Search for the cell housing the specified text and yield its (X, Y) center coordinate. 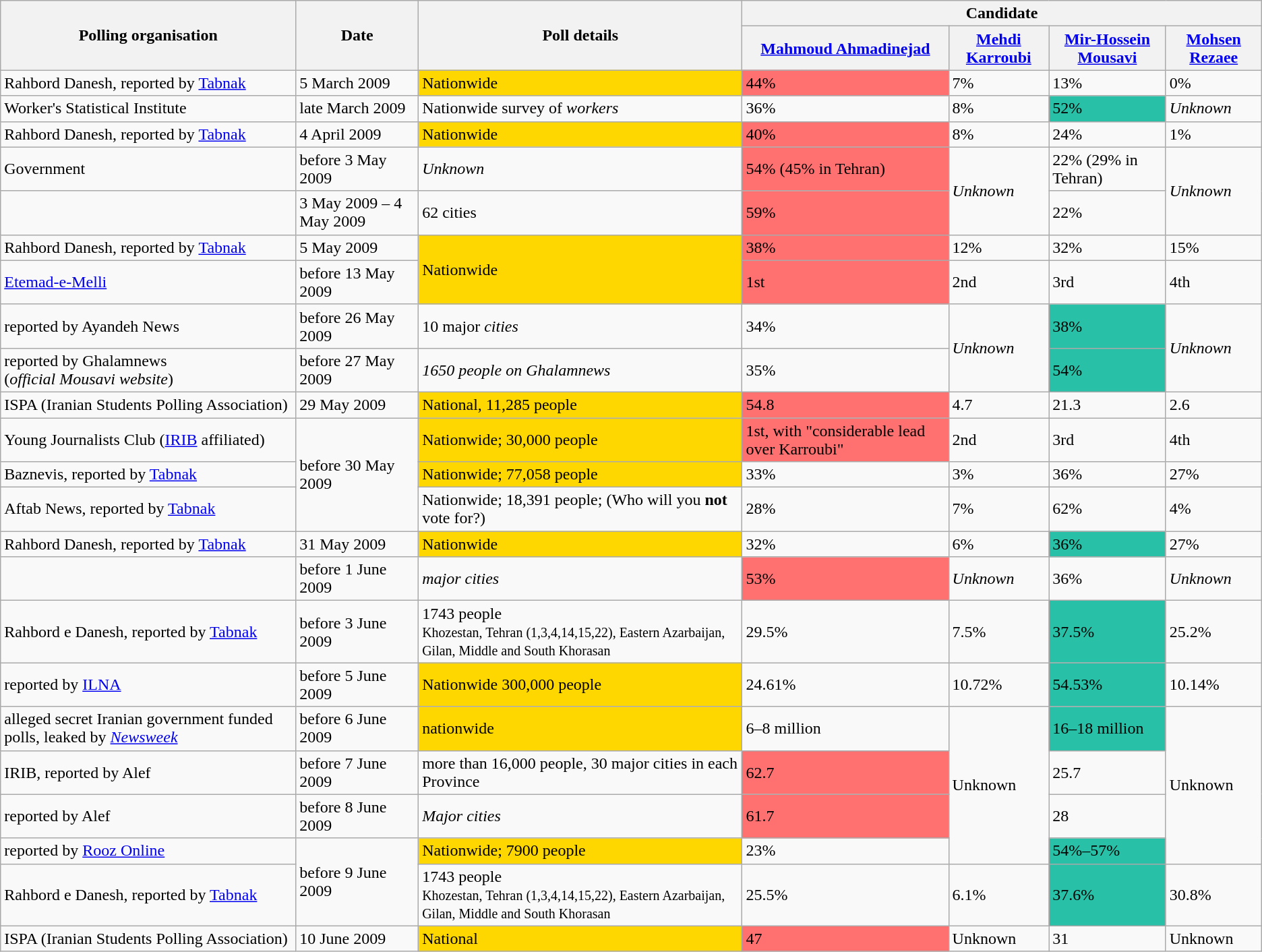
IRIB, reported by Alef (148, 773)
Nationwide; 30,000 people (580, 440)
Nationwide; 18,391 people; (Who will you not vote for?) (580, 510)
21.3 (1108, 405)
before 5 June 2009 (357, 685)
3 May 2009 – 4 May 2009 (357, 213)
before 9 June 2009 (357, 882)
24.61% (845, 685)
24% (1108, 134)
5 May 2009 (357, 247)
Poll details (580, 35)
29.5% (845, 632)
54% (45% in Tehran) (845, 169)
29 May 2009 (357, 405)
22% (1108, 213)
10.72% (999, 685)
16–18 million (1108, 728)
54% (1108, 369)
4.7 (999, 405)
13% (1108, 83)
alleged secret Iranian government funded polls, leaked by Newsweek (148, 728)
62 cities (580, 213)
7.5% (999, 632)
Nationwide; 77,058 people (580, 475)
44% (845, 83)
62% (1108, 510)
47 (845, 939)
nationwide (580, 728)
2.6 (1213, 405)
Major cities (580, 816)
54.8 (845, 405)
National (580, 939)
40% (845, 134)
before 27 May 2009 (357, 369)
10 June 2009 (357, 939)
Worker's Statistical Institute (148, 109)
23% (845, 851)
0% (1213, 83)
1650 people on Ghalamnews (580, 369)
before 3 June 2009 (357, 632)
10.14% (1213, 685)
1st (845, 282)
reported by ILNA (148, 685)
37.5% (1108, 632)
reported by Rooz Online (148, 851)
major cities (580, 578)
33% (845, 475)
before 1 June 2009 (357, 578)
62.7 (845, 773)
Candidate (1002, 13)
6.1% (999, 895)
4 April 2009 (357, 134)
Mehdi Karroubi (999, 49)
5 March 2009 (357, 83)
Government (148, 169)
1% (1213, 134)
12% (999, 247)
reported by Ghalamnews(official Mousavi website) (148, 369)
28 (1108, 816)
before 3 May 2009 (357, 169)
53% (845, 578)
31 (1108, 939)
more than 16,000 people, 30 major cities in each Province (580, 773)
Mir-Hossein Mousavi (1108, 49)
reported by Ayandeh News (148, 326)
National, 11,285 people (580, 405)
Aftab News, reported by Tabnak (148, 510)
6% (999, 544)
Nationwide 300,000 people (580, 685)
late March 2009 (357, 109)
before 26 May 2009 (357, 326)
reported by Alef (148, 816)
Date (357, 35)
25.2% (1213, 632)
3% (999, 475)
35% (845, 369)
Baznevis, reported by Tabnak (148, 475)
before 6 June 2009 (357, 728)
25.5% (845, 895)
1st, with "considerable lead over Karroubi" (845, 440)
before 8 June 2009 (357, 816)
4% (1213, 510)
15% (1213, 247)
before 7 June 2009 (357, 773)
59% (845, 213)
10 major cities (580, 326)
34% (845, 326)
Nationwide; 7900 people (580, 851)
Etemad-e-Melli (148, 282)
54%–57% (1108, 851)
6–8 million (845, 728)
Mahmoud Ahmadinejad (845, 49)
54.53% (1108, 685)
25.7 (1108, 773)
30.8% (1213, 895)
Polling organisation (148, 35)
31 May 2009 (357, 544)
52% (1108, 109)
37.6% (1108, 895)
before 30 May 2009 (357, 475)
22% (29% in Tehran) (1108, 169)
Nationwide survey of workers (580, 109)
28% (845, 510)
Young Journalists Club (IRIB affiliated) (148, 440)
61.7 (845, 816)
before 13 May 2009 (357, 282)
Mohsen Rezaee (1213, 49)
